Locate the cell with the specified text and output its (x, y) center coordinate. 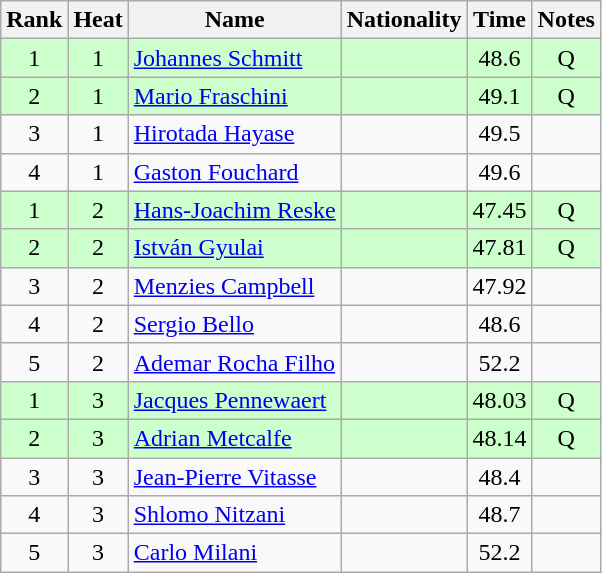
49.5 (500, 134)
Notes (566, 20)
48.14 (500, 438)
Sergio Bello (234, 324)
Gaston Fouchard (234, 172)
47.92 (500, 286)
Rank (34, 20)
Ademar Rocha Filho (234, 362)
Mario Fraschini (234, 96)
Carlo Milani (234, 553)
49.6 (500, 172)
48.03 (500, 400)
Shlomo Nitzani (234, 515)
48.4 (500, 477)
49.1 (500, 96)
Jacques Pennewaert (234, 400)
Jean-Pierre Vitasse (234, 477)
Johannes Schmitt (234, 58)
47.45 (500, 210)
Hans-Joachim Reske (234, 210)
Hirotada Hayase (234, 134)
48.7 (500, 515)
47.81 (500, 248)
Adrian Metcalfe (234, 438)
Menzies Campbell (234, 286)
Name (234, 20)
Nationality (404, 20)
Time (500, 20)
Heat (98, 20)
István Gyulai (234, 248)
